From the cell containing the given text, extract its center point as [x, y] coordinate. 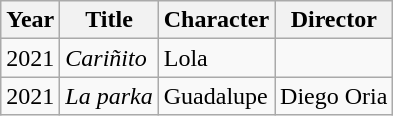
Character [216, 20]
Director [334, 20]
Lola [216, 58]
Year [30, 20]
Diego Oria [334, 96]
Guadalupe [216, 96]
La parka [109, 96]
Title [109, 20]
Cariñito [109, 58]
